Capture the cell that displays the provided text and extract its (X, Y) central coordinate. 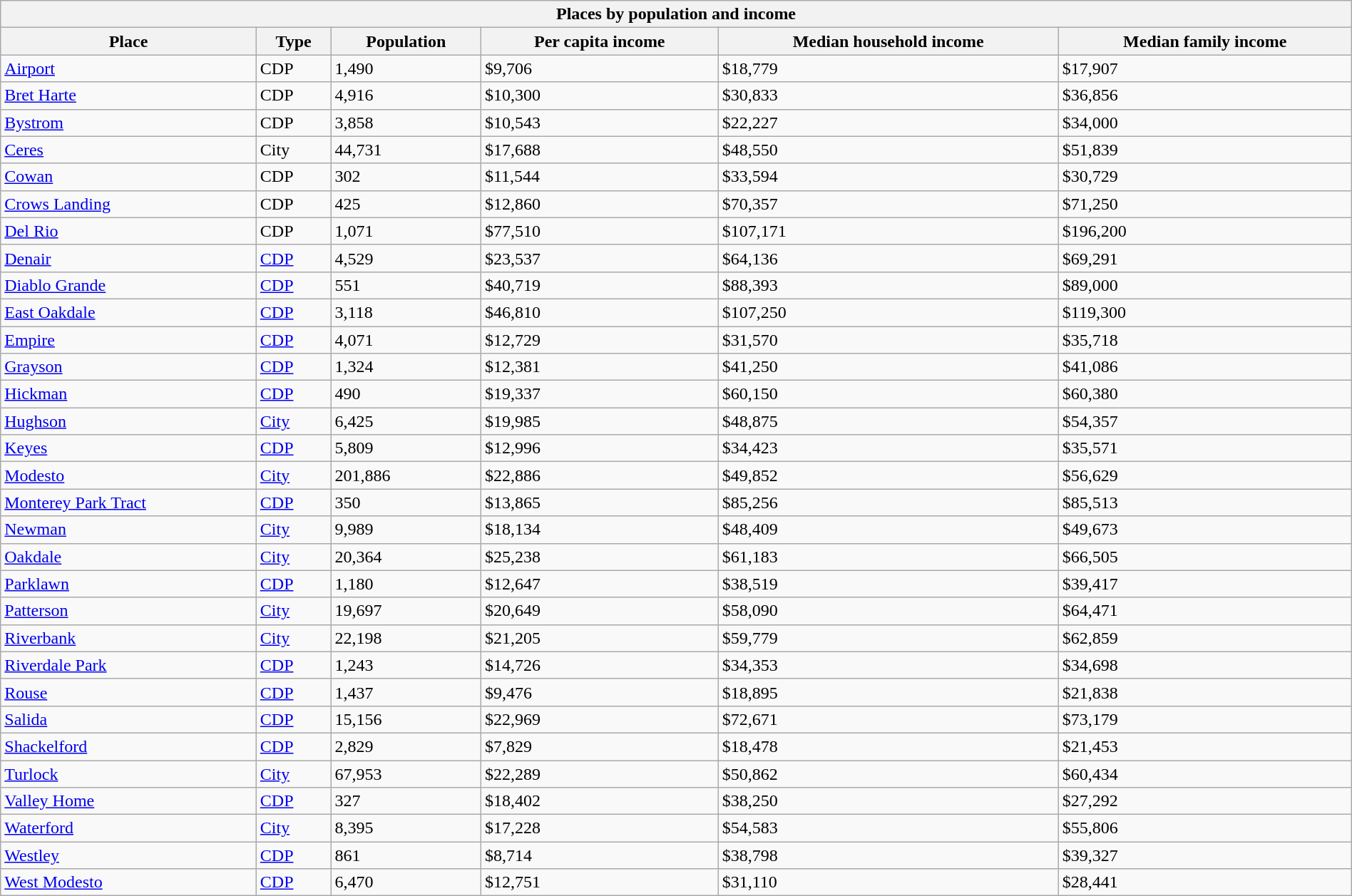
Newman (128, 530)
$73,179 (1205, 719)
$48,409 (888, 530)
$19,985 (599, 421)
1,437 (406, 692)
Population (406, 41)
Salida (128, 719)
$54,583 (888, 828)
$39,417 (1205, 584)
$41,250 (888, 367)
Riverbank (128, 638)
$39,327 (1205, 855)
4,916 (406, 96)
Median family income (1205, 41)
$30,833 (888, 96)
6,470 (406, 882)
67,953 (406, 773)
$72,671 (888, 719)
$64,136 (888, 258)
$12,751 (599, 882)
22,198 (406, 638)
$36,856 (1205, 96)
1,490 (406, 68)
19,697 (406, 611)
5,809 (406, 448)
Hickman (128, 394)
Bret Harte (128, 96)
$12,860 (599, 204)
West Modesto (128, 882)
$50,862 (888, 773)
327 (406, 801)
$55,806 (1205, 828)
Monterey Park Tract (128, 503)
East Oakdale (128, 312)
6,425 (406, 421)
$49,673 (1205, 530)
$17,228 (599, 828)
$64,471 (1205, 611)
$107,250 (888, 312)
$22,227 (888, 123)
$30,729 (1205, 177)
3,858 (406, 123)
$70,357 (888, 204)
$21,453 (1205, 746)
Riverdale Park (128, 665)
$11,544 (599, 177)
425 (406, 204)
Denair (128, 258)
Per capita income (599, 41)
$62,859 (1205, 638)
$19,337 (599, 394)
$54,357 (1205, 421)
$12,381 (599, 367)
Del Rio (128, 231)
4,071 (406, 340)
$66,505 (1205, 557)
$35,718 (1205, 340)
$28,441 (1205, 882)
Modesto (128, 475)
$21,838 (1205, 692)
Valley Home (128, 801)
4,529 (406, 258)
$60,150 (888, 394)
$34,000 (1205, 123)
$22,886 (599, 475)
44,731 (406, 150)
$48,550 (888, 150)
490 (406, 394)
Parklawn (128, 584)
$107,171 (888, 231)
$13,865 (599, 503)
Place (128, 41)
Type (294, 41)
201,886 (406, 475)
$38,798 (888, 855)
$21,205 (599, 638)
$88,393 (888, 285)
Places by population and income (676, 14)
20,364 (406, 557)
$12,647 (599, 584)
Empire (128, 340)
$18,402 (599, 801)
350 (406, 503)
Cowan (128, 177)
$8,714 (599, 855)
Diablo Grande (128, 285)
302 (406, 177)
$51,839 (1205, 150)
2,829 (406, 746)
Airport (128, 68)
$14,726 (599, 665)
$31,110 (888, 882)
1,243 (406, 665)
861 (406, 855)
$33,594 (888, 177)
$9,476 (599, 692)
$60,434 (1205, 773)
1,071 (406, 231)
$56,629 (1205, 475)
Grayson (128, 367)
Hughson (128, 421)
$34,353 (888, 665)
$77,510 (599, 231)
$61,183 (888, 557)
$31,570 (888, 340)
$22,289 (599, 773)
$41,086 (1205, 367)
15,156 (406, 719)
8,395 (406, 828)
$38,519 (888, 584)
3,118 (406, 312)
$23,537 (599, 258)
Patterson (128, 611)
Shackelford (128, 746)
Turlock (128, 773)
$18,478 (888, 746)
$20,649 (599, 611)
$10,543 (599, 123)
$18,779 (888, 68)
Waterford (128, 828)
$9,706 (599, 68)
$40,719 (599, 285)
$12,729 (599, 340)
$196,200 (1205, 231)
Keyes (128, 448)
$85,513 (1205, 503)
$35,571 (1205, 448)
$60,380 (1205, 394)
$119,300 (1205, 312)
1,180 (406, 584)
$27,292 (1205, 801)
$59,779 (888, 638)
9,989 (406, 530)
$10,300 (599, 96)
$58,090 (888, 611)
$22,969 (599, 719)
$69,291 (1205, 258)
Westley (128, 855)
$34,423 (888, 448)
$49,852 (888, 475)
$46,810 (599, 312)
Bystrom (128, 123)
$12,996 (599, 448)
$89,000 (1205, 285)
$71,250 (1205, 204)
$17,688 (599, 150)
$17,907 (1205, 68)
$25,238 (599, 557)
Ceres (128, 150)
Crows Landing (128, 204)
551 (406, 285)
1,324 (406, 367)
$18,895 (888, 692)
Oakdale (128, 557)
$85,256 (888, 503)
$18,134 (599, 530)
$48,875 (888, 421)
$34,698 (1205, 665)
$38,250 (888, 801)
Median household income (888, 41)
Rouse (128, 692)
$7,829 (599, 746)
